Return (x, y) of the center of cell containing provided text 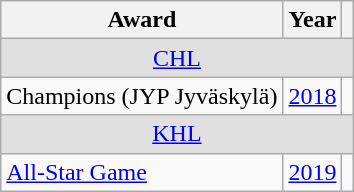
KHL (177, 134)
2019 (312, 172)
2018 (312, 96)
Champions (JYP Jyväskylä) (142, 96)
Year (312, 20)
CHL (177, 58)
All-Star Game (142, 172)
Award (142, 20)
